Locate the cell with the specified text and output its [x, y] center coordinate. 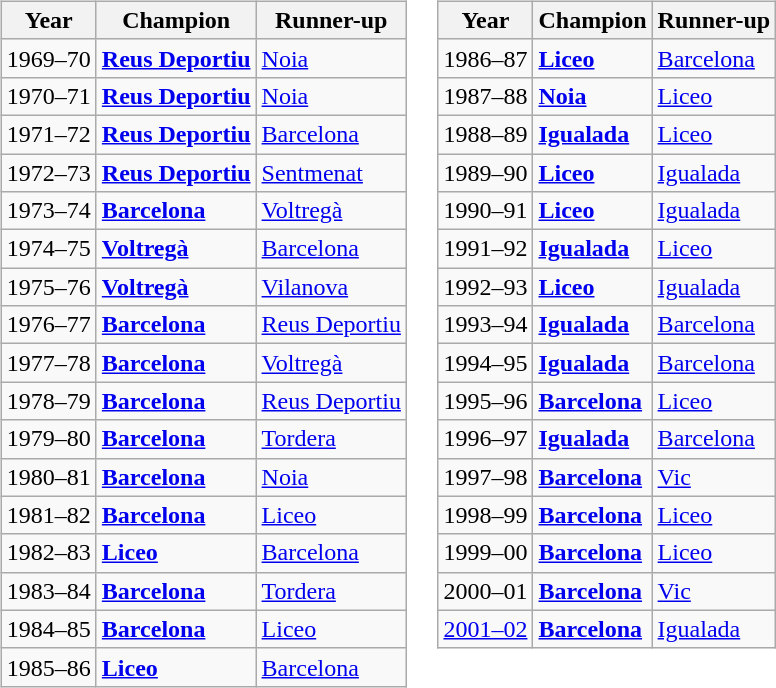
1987–88 [486, 96]
1999–00 [486, 553]
1991–92 [486, 249]
1996–97 [486, 439]
1978–79 [48, 401]
1990–91 [486, 211]
Sentmenat [331, 173]
1969–70 [48, 58]
2000–01 [486, 591]
1970–71 [48, 96]
1988–89 [486, 134]
1974–75 [48, 249]
1998–99 [486, 515]
2001–02 [486, 629]
1994–95 [486, 363]
1972–73 [48, 173]
1973–74 [48, 211]
1995–96 [486, 401]
1971–72 [48, 134]
1984–85 [48, 629]
1982–83 [48, 553]
1989–90 [486, 173]
1992–93 [486, 287]
1976–77 [48, 325]
1975–76 [48, 287]
1986–87 [486, 58]
1981–82 [48, 515]
1979–80 [48, 439]
1980–81 [48, 477]
1977–78 [48, 363]
1985–86 [48, 667]
1997–98 [486, 477]
1993–94 [486, 325]
Vilanova [331, 287]
1983–84 [48, 591]
